Identify which cell holds the provided text, then report its [X, Y] central coordinate. 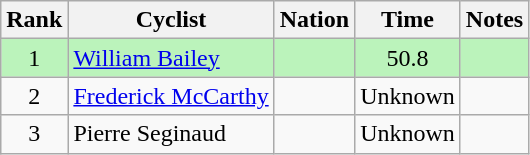
50.8 [408, 58]
Rank [34, 20]
1 [34, 58]
Cyclist [171, 20]
Time [408, 20]
Notes [494, 20]
Pierre Seginaud [171, 134]
3 [34, 134]
2 [34, 96]
William Bailey [171, 58]
Frederick McCarthy [171, 96]
Nation [314, 20]
